Return the [X, Y] coordinate for the center point of the cell that contains the specified text.  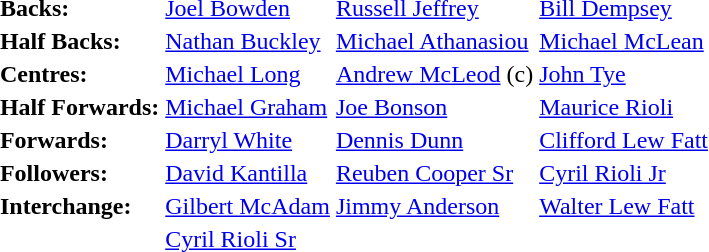
Joe Bonson [434, 108]
Michael Long [248, 74]
Jimmy Anderson [434, 206]
Darryl White [248, 140]
Reuben Cooper Sr [434, 174]
Gilbert McAdam [248, 206]
Michael Athanasiou [434, 42]
Dennis Dunn [434, 140]
Nathan Buckley [248, 42]
Michael Graham [248, 108]
Andrew McLeod (c) [434, 74]
David Kantilla [248, 174]
